Capture the cell that displays the provided text and extract its [X, Y] central coordinate. 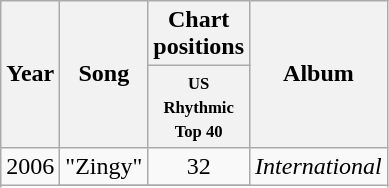
Song [104, 74]
International [319, 166]
US Rhythmic Top 40 [199, 106]
32 [199, 166]
"Zingy" [104, 166]
Chart positions [199, 34]
Year [30, 74]
Album [319, 74]
2006 [30, 166]
